Return the (x, y) coordinate for the center point of the cell that contains the specified text.  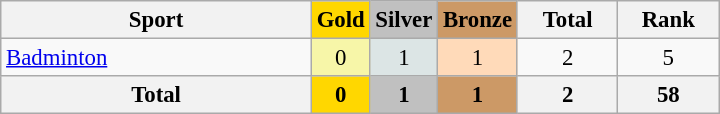
5 (668, 58)
Silver (404, 20)
58 (668, 95)
Badminton (156, 58)
Rank (668, 20)
Sport (156, 20)
Bronze (478, 20)
Gold (340, 20)
